From the cell containing the given text, extract its center point as (X, Y) coordinate. 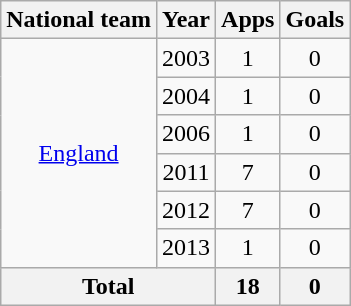
National team (79, 20)
Total (108, 286)
18 (248, 286)
England (79, 153)
2011 (186, 172)
2003 (186, 58)
Year (186, 20)
2004 (186, 96)
2013 (186, 248)
2012 (186, 210)
Apps (248, 20)
2006 (186, 134)
Goals (315, 20)
